Extract the [x, y] coordinate from the center of the cell holding the provided text.  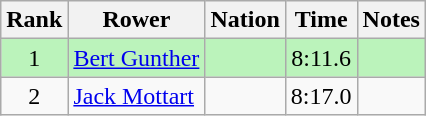
Nation [245, 20]
Notes [391, 20]
Time [321, 20]
Rower [136, 20]
2 [34, 96]
8:17.0 [321, 96]
Jack Mottart [136, 96]
1 [34, 58]
Bert Gunther [136, 58]
Rank [34, 20]
8:11.6 [321, 58]
